Return the (X, Y) coordinate for the center point of the cell that contains the specified text.  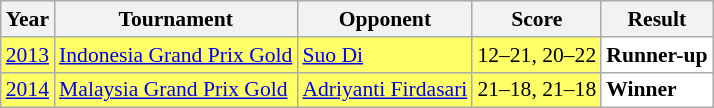
Suo Di (384, 55)
Indonesia Grand Prix Gold (176, 55)
21–18, 21–18 (536, 90)
2014 (28, 90)
Malaysia Grand Prix Gold (176, 90)
Result (656, 19)
Year (28, 19)
Runner-up (656, 55)
Adriyanti Firdasari (384, 90)
Winner (656, 90)
Opponent (384, 19)
Score (536, 19)
Tournament (176, 19)
2013 (28, 55)
12–21, 20–22 (536, 55)
